Output the [X, Y] coordinate of the center of the cell containing the given text.  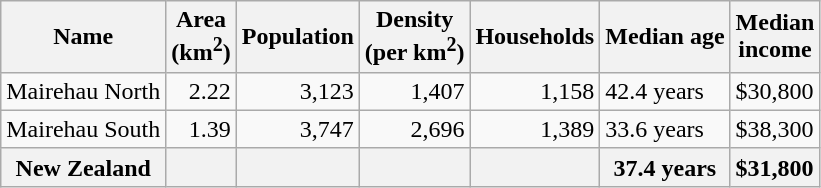
1,389 [535, 129]
Name [84, 37]
Households [535, 37]
$38,300 [775, 129]
2,696 [414, 129]
3,123 [298, 91]
42.4 years [665, 91]
Population [298, 37]
1,158 [535, 91]
Density(per km2) [414, 37]
Area(km2) [201, 37]
$31,800 [775, 167]
$30,800 [775, 91]
33.6 years [665, 129]
Median age [665, 37]
Medianincome [775, 37]
Mairehau South [84, 129]
Mairehau North [84, 91]
New Zealand [84, 167]
37.4 years [665, 167]
1,407 [414, 91]
3,747 [298, 129]
1.39 [201, 129]
2.22 [201, 91]
